From the cell containing the given text, extract its center point as [x, y] coordinate. 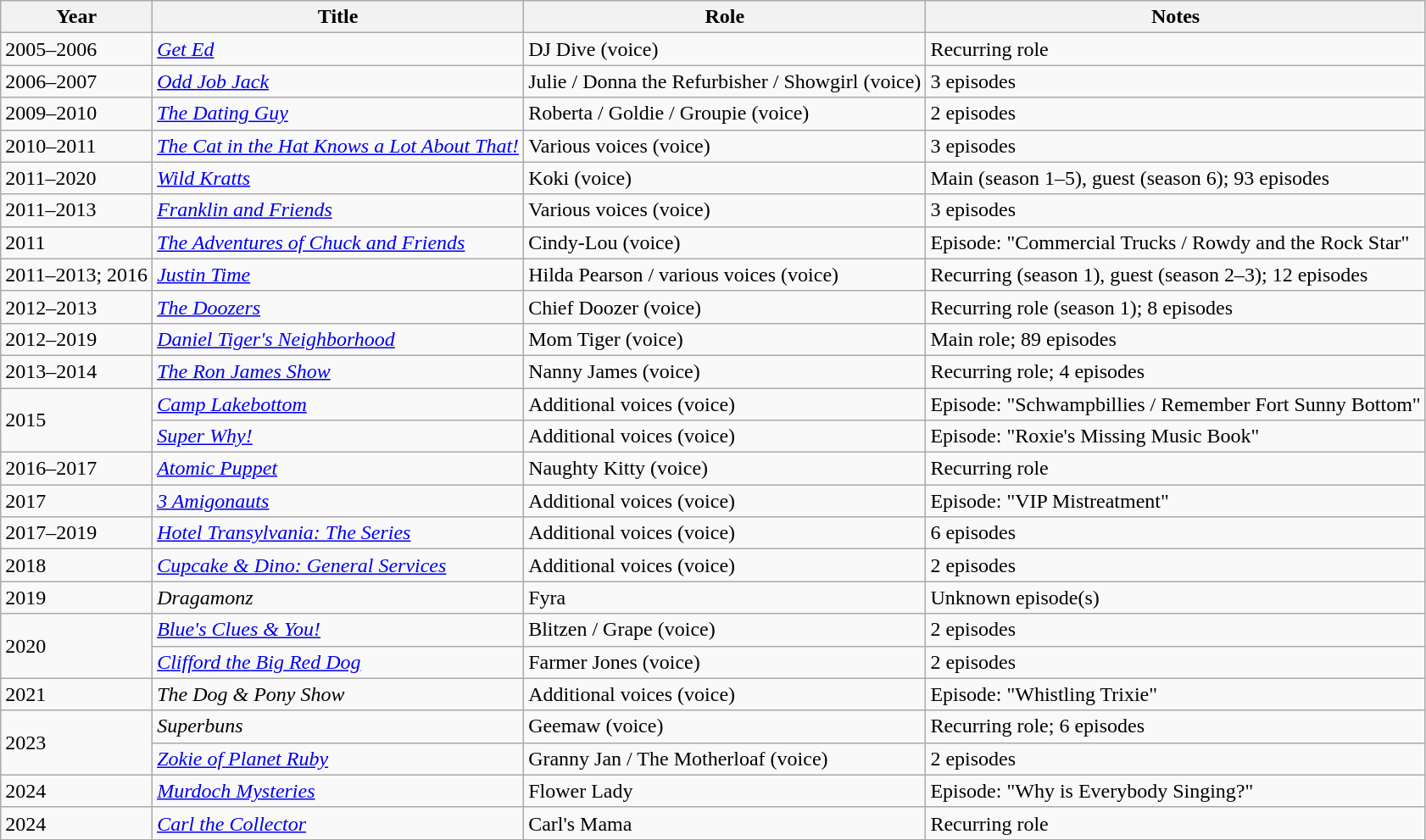
Chief Doozer (voice) [725, 307]
Recurring role (season 1); 8 episodes [1175, 307]
2017 [76, 501]
Hotel Transylvania: The Series [338, 533]
Naughty Kitty (voice) [725, 469]
Farmer Jones (voice) [725, 662]
Franklin and Friends [338, 210]
6 episodes [1175, 533]
2023 [76, 743]
Notes [1175, 17]
Get Ed [338, 49]
Julie / Donna the Refurbisher / Showgirl (voice) [725, 81]
Episode: "Whistling Trixie" [1175, 694]
Granny Jan / The Motherloaf (voice) [725, 759]
Episode: "VIP Mistreatment" [1175, 501]
Episode: "Commercial Trucks / Rowdy and the Rock Star" [1175, 242]
Role [725, 17]
Unknown episode(s) [1175, 598]
The Ron James Show [338, 371]
Daniel Tiger's Neighborhood [338, 339]
2019 [76, 598]
2011–2020 [76, 178]
Main (season 1–5), guest (season 6); 93 episodes [1175, 178]
Odd Job Jack [338, 81]
Mom Tiger (voice) [725, 339]
DJ Dive (voice) [725, 49]
The Doozers [338, 307]
Zokie of Planet Ruby [338, 759]
2011–2013; 2016 [76, 275]
2006–2007 [76, 81]
2013–2014 [76, 371]
Main role; 89 episodes [1175, 339]
3 Amigonauts [338, 501]
The Cat in the Hat Knows a Lot About That! [338, 146]
2012–2013 [76, 307]
Hilda Pearson / various voices (voice) [725, 275]
Super Why! [338, 437]
Justin Time [338, 275]
Carl the Collector [338, 823]
Fyra [725, 598]
Camp Lakebottom [338, 404]
2010–2011 [76, 146]
Atomic Puppet [338, 469]
Flower Lady [725, 791]
Murdoch Mysteries [338, 791]
The Adventures of Chuck and Friends [338, 242]
2015 [76, 420]
Koki (voice) [725, 178]
2011 [76, 242]
Year [76, 17]
2005–2006 [76, 49]
Recurring role; 4 episodes [1175, 371]
Recurring role; 6 episodes [1175, 726]
2021 [76, 694]
Blue's Clues & You! [338, 630]
Clifford the Big Red Dog [338, 662]
Roberta / Goldie / Groupie (voice) [725, 114]
The Dog & Pony Show [338, 694]
Superbuns [338, 726]
Carl's Mama [725, 823]
Nanny James (voice) [725, 371]
Title [338, 17]
2012–2019 [76, 339]
2009–2010 [76, 114]
2016–2017 [76, 469]
Wild Kratts [338, 178]
Geemaw (voice) [725, 726]
Blitzen / Grape (voice) [725, 630]
Episode: "Schwampbillies / Remember Fort Sunny Bottom" [1175, 404]
2018 [76, 565]
Episode: "Roxie's Missing Music Book" [1175, 437]
The Dating Guy [338, 114]
Episode: "Why is Everybody Singing?" [1175, 791]
Cindy-Lou (voice) [725, 242]
Cupcake & Dino: General Services [338, 565]
2011–2013 [76, 210]
Recurring (season 1), guest (season 2–3); 12 episodes [1175, 275]
Dragamonz [338, 598]
2020 [76, 646]
2017–2019 [76, 533]
